Output the [X, Y] coordinate of the center of the cell containing the given text.  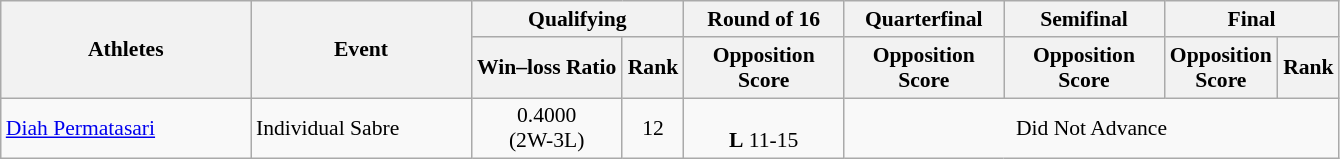
Final [1252, 19]
Individual Sabre [361, 128]
Diah Permatasari [126, 128]
Event [361, 50]
Athletes [126, 50]
Semifinal [1084, 19]
0.4000 (2W-3L) [546, 128]
L 11-15 [764, 128]
Win–loss Ratio [546, 68]
Qualifying [578, 19]
Quarterfinal [924, 19]
Did Not Advance [1092, 128]
Round of 16 [764, 19]
12 [652, 128]
